Find where the given text appears and provide that cell's center as (x, y) coordinate. 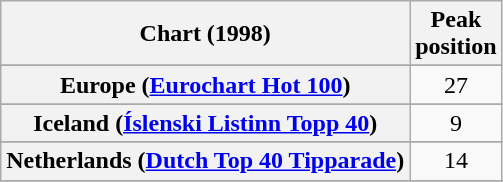
14 (456, 161)
Chart (1998) (206, 34)
Europe (Eurochart Hot 100) (206, 85)
Peakposition (456, 34)
Iceland (Íslenski Listinn Topp 40) (206, 123)
27 (456, 85)
Netherlands (Dutch Top 40 Tipparade) (206, 161)
9 (456, 123)
